Locate the cell with the specified text and output its [x, y] center coordinate. 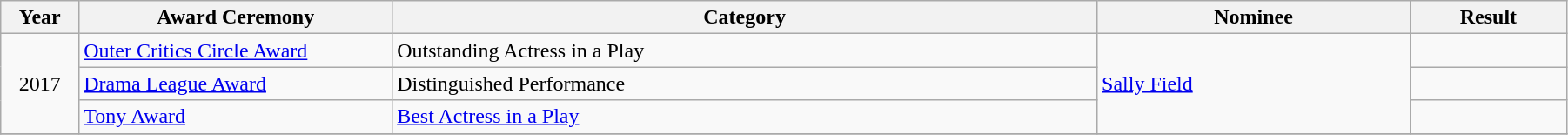
Nominee [1254, 17]
Distinguished Performance [745, 84]
2017 [40, 84]
Result [1488, 17]
Year [40, 17]
Award Ceremony [236, 17]
Tony Award [236, 117]
Drama League Award [236, 84]
Outstanding Actress in a Play [745, 51]
Sally Field [1254, 84]
Outer Critics Circle Award [236, 51]
Best Actress in a Play [745, 117]
Category [745, 17]
